Extract the [x, y] coordinate from the center of the cell holding the provided text.  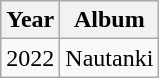
Year [30, 20]
Nautanki [110, 58]
Album [110, 20]
2022 [30, 58]
